Output the [X, Y] coordinate of the center of the cell containing the given text.  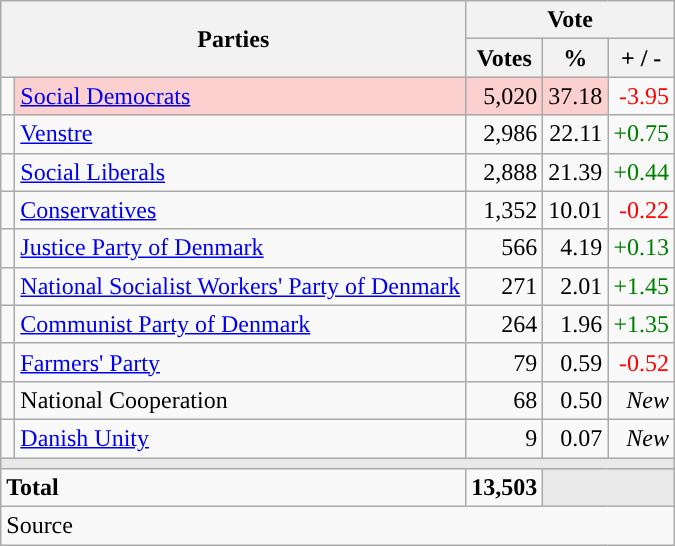
+0.13 [642, 248]
Danish Unity [240, 438]
1,352 [504, 210]
-0.22 [642, 210]
Votes [504, 58]
0.50 [576, 400]
9 [504, 438]
21.39 [576, 172]
+1.45 [642, 286]
-3.95 [642, 96]
Source [338, 526]
13,503 [504, 488]
Vote [570, 20]
271 [504, 286]
+0.75 [642, 134]
National Socialist Workers' Party of Denmark [240, 286]
Justice Party of Denmark [240, 248]
2.01 [576, 286]
National Cooperation [240, 400]
0.07 [576, 438]
% [576, 58]
+0.44 [642, 172]
+1.35 [642, 324]
37.18 [576, 96]
Venstre [240, 134]
Social Liberals [240, 172]
Conservatives [240, 210]
264 [504, 324]
+ / - [642, 58]
Total [234, 488]
10.01 [576, 210]
4.19 [576, 248]
566 [504, 248]
Communist Party of Denmark [240, 324]
Social Democrats [240, 96]
22.11 [576, 134]
1.96 [576, 324]
68 [504, 400]
Farmers' Party [240, 362]
79 [504, 362]
-0.52 [642, 362]
Parties [234, 39]
2,888 [504, 172]
0.59 [576, 362]
2,986 [504, 134]
5,020 [504, 96]
